Pinpoint the cell where the given text exists, returning its [x, y] midpoint coordinate. 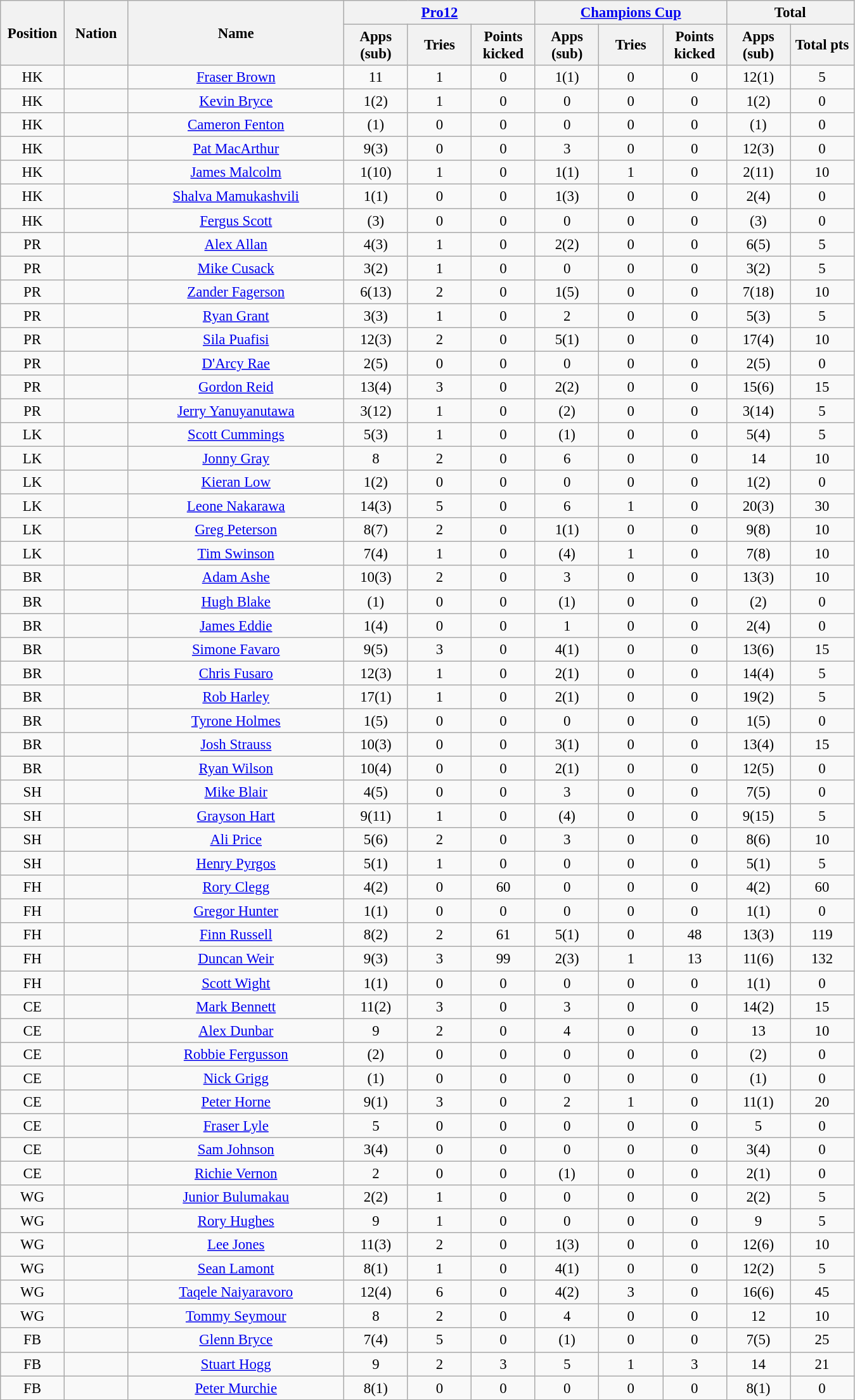
Glenn Bryce [236, 1340]
11(2) [376, 1006]
99 [503, 959]
Richie Vernon [236, 1173]
Sila Puafisi [236, 340]
12(4) [376, 1292]
Kieran Low [236, 482]
Nation [96, 33]
D'Arcy Rae [236, 363]
3(14) [758, 411]
Zander Fagerson [236, 292]
17(1) [376, 697]
14(2) [758, 1006]
Peter Murchie [236, 1388]
11(3) [376, 1245]
Rory Hughes [236, 1221]
Cameron Fenton [236, 125]
30 [823, 506]
Greg Peterson [236, 530]
Kevin Bryce [236, 101]
Mike Cusack [236, 268]
Josh Strauss [236, 745]
Finn Russell [236, 935]
Nick Grigg [236, 1078]
6(13) [376, 292]
Name [236, 33]
Total pts [823, 46]
21 [823, 1364]
Rob Harley [236, 697]
9(15) [758, 816]
Scott Cummings [236, 435]
Leone Nakarawa [236, 506]
Sean Lamont [236, 1269]
Scott Wight [236, 983]
14(3) [376, 506]
Ali Price [236, 840]
Fraser Brown [236, 77]
Jerry Yanuyanutawa [236, 411]
9(1) [376, 1102]
5(4) [758, 435]
Fraser Lyle [236, 1126]
11(6) [758, 959]
Alex Allan [236, 244]
Sam Johnson [236, 1150]
Position [33, 33]
Grayson Hart [236, 816]
James Eddie [236, 626]
4(3) [376, 244]
Robbie Fergusson [236, 1054]
Shalva Mamukashvili [236, 196]
8(7) [376, 530]
Gregor Hunter [236, 911]
132 [823, 959]
12(2) [758, 1269]
6(5) [758, 244]
Ryan Wilson [236, 768]
Pat MacArthur [236, 149]
119 [823, 935]
Jonny Gray [236, 459]
Tim Swinson [236, 554]
20(3) [758, 506]
Stuart Hogg [236, 1364]
Junior Bulumakau [236, 1197]
Taqele Naiyaravoro [236, 1292]
45 [823, 1292]
7(8) [758, 554]
13(6) [758, 649]
1(10) [376, 173]
11 [376, 77]
12 [758, 1316]
Mark Bennett [236, 1006]
61 [503, 935]
Duncan Weir [236, 959]
Pro12 [440, 13]
11(1) [758, 1102]
12(1) [758, 77]
Rory Clegg [236, 887]
Lee Jones [236, 1245]
Hugh Blake [236, 601]
9(5) [376, 649]
17(4) [758, 340]
3(12) [376, 411]
9(8) [758, 530]
12(5) [758, 768]
Tyrone Holmes [236, 721]
Chris Fusaro [236, 673]
Fergus Scott [236, 221]
Ryan Grant [236, 316]
7(18) [758, 292]
3(1) [567, 745]
15(6) [758, 387]
2(11) [758, 173]
Champions Cup [631, 13]
1(4) [376, 626]
8(6) [758, 840]
19(2) [758, 697]
Tommy Seymour [236, 1316]
12(6) [758, 1245]
3(3) [376, 316]
9(11) [376, 816]
James Malcolm [236, 173]
Peter Horne [236, 1102]
Mike Blair [236, 792]
Alex Dunbar [236, 1031]
Gordon Reid [236, 387]
8(2) [376, 935]
4(5) [376, 792]
48 [695, 935]
Total [790, 13]
5(6) [376, 840]
25 [823, 1340]
Adam Ashe [236, 578]
2(3) [567, 959]
10(4) [376, 768]
20 [823, 1102]
16(6) [758, 1292]
Henry Pyrgos [236, 864]
Simone Favaro [236, 649]
14(4) [758, 673]
